Search for the cell housing the specified text and yield its (X, Y) center coordinate. 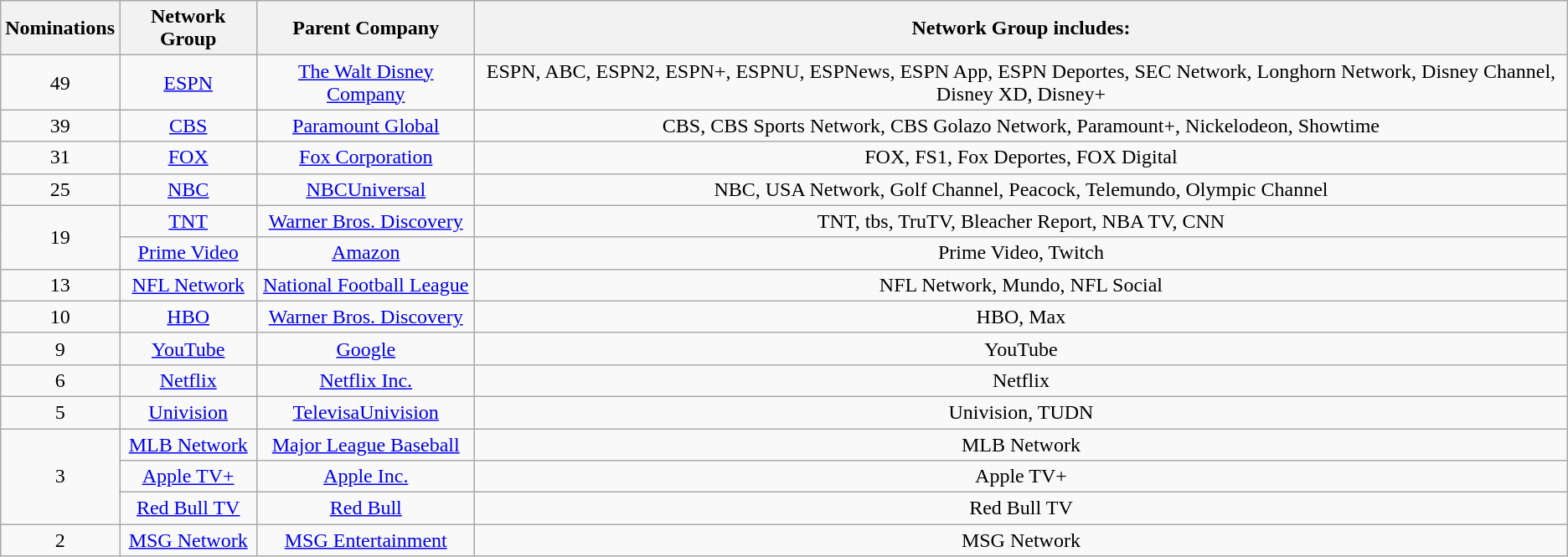
10 (60, 317)
FOX, FS1, Fox Deportes, FOX Digital (1022, 157)
49 (60, 82)
ESPN (188, 82)
31 (60, 157)
Red Bull (366, 508)
NBC, USA Network, Golf Channel, Peacock, Telemundo, Olympic Channel (1022, 189)
Apple Inc. (366, 477)
CBS, CBS Sports Network, CBS Golazo Network, Paramount+, Nickelodeon, Showtime (1022, 126)
19 (60, 237)
6 (60, 380)
ESPN, ABC, ESPN2, ESPN+, ESPNU, ESPNews, ESPN App, ESPN Deportes, SEC Network, Longhorn Network, Disney Channel, Disney XD, Disney+ (1022, 82)
Netflix Inc. (366, 380)
National Football League (366, 285)
Network Group includes: (1022, 28)
CBS (188, 126)
Prime Video, Twitch (1022, 253)
Univision (188, 412)
Amazon (366, 253)
NBC (188, 189)
The Walt Disney Company (366, 82)
5 (60, 412)
TelevisaUnivision (366, 412)
39 (60, 126)
9 (60, 348)
Network Group (188, 28)
TNT, tbs, TruTV, Bleacher Report, NBA TV, CNN (1022, 221)
NFL Network, Mundo, NFL Social (1022, 285)
NFL Network (188, 285)
Major League Baseball (366, 445)
Prime Video (188, 253)
FOX (188, 157)
25 (60, 189)
Paramount Global (366, 126)
TNT (188, 221)
MSG Entertainment (366, 540)
3 (60, 477)
Fox Corporation (366, 157)
NBCUniversal (366, 189)
Parent Company (366, 28)
13 (60, 285)
Univision, TUDN (1022, 412)
HBO (188, 317)
Google (366, 348)
2 (60, 540)
Nominations (60, 28)
HBO, Max (1022, 317)
